Identify which cell holds the provided text, then report its [x, y] central coordinate. 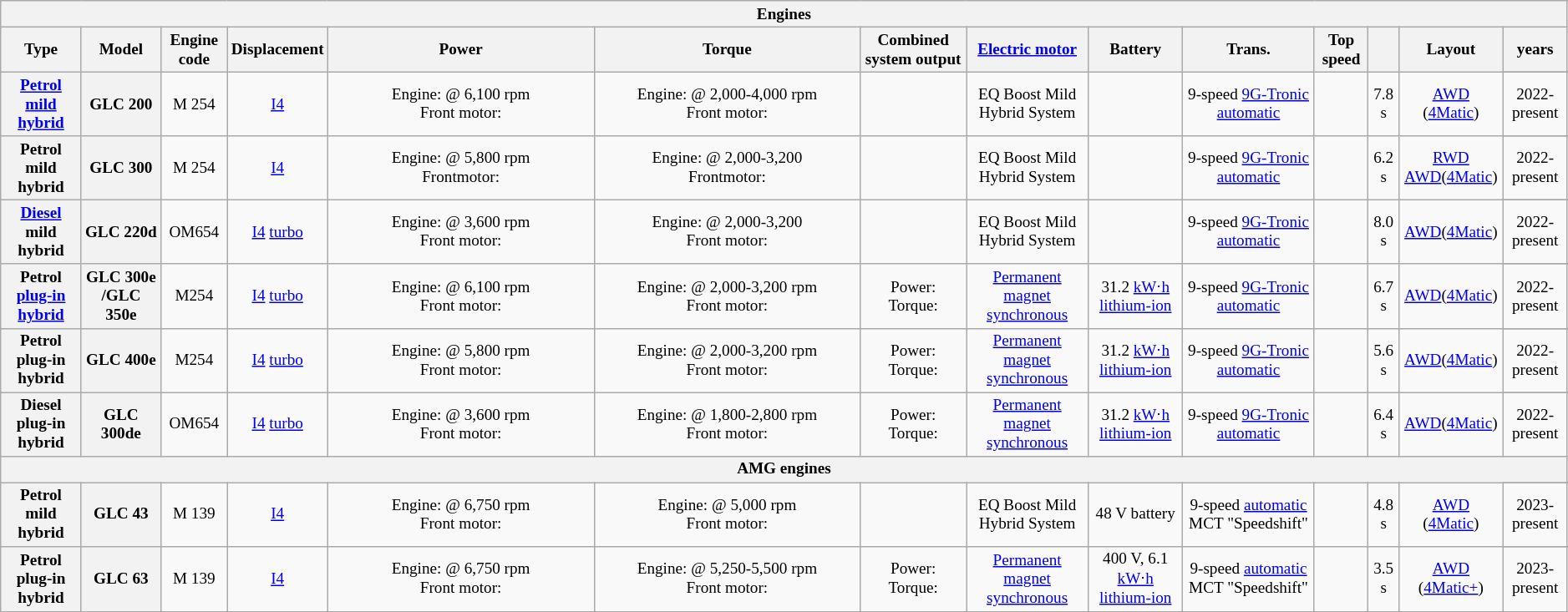
6.2 s [1383, 169]
8.0 s [1383, 232]
GLC 400e [120, 361]
Model [120, 49]
Engines [784, 14]
Engine: @ 2,000-3,200Front motor: [727, 232]
GLC 63 [120, 579]
Combined system output [914, 49]
Layout [1450, 49]
Top speed [1342, 49]
GLC 220d [120, 232]
6.7 s [1383, 296]
Engine: @ 5,800 rpmFrontmotor: [461, 169]
RWDAWD(4Matic) [1450, 169]
Torque [727, 49]
Engine: @ 2,000-4,000 rpmFront motor: [727, 104]
GLC 200 [120, 104]
48 V battery [1136, 514]
AMG engines [784, 469]
Displacement [277, 49]
5.6 s [1383, 361]
Diesel plug-in hybrid [42, 424]
Type [42, 49]
7.8 s [1383, 104]
Electric motor [1028, 49]
Engine: @ 2,000-3,200Frontmotor: [727, 169]
3.5 s [1383, 579]
AWD (4Matic+) [1450, 579]
4.8 s [1383, 514]
Diesel mild hybrid [42, 232]
Engine: @ 5,000 rpmFront motor: [727, 514]
GLC 300de [120, 424]
Battery [1136, 49]
6.4 s [1383, 424]
Trans. [1248, 49]
Engine code [194, 49]
GLC 300e /GLC 350e [120, 296]
Power [461, 49]
GLC 300 [120, 169]
400 V, 6.1 kW⋅h lithium-ion [1136, 579]
GLC 43 [120, 514]
Engine: @ 5,800 rpmFront motor: [461, 361]
Engine: @ 1,800-2,800 rpmFront motor: [727, 424]
Engine: @ 5,250-5,500 rpmFront motor: [727, 579]
years [1535, 49]
